Return the [X, Y] coordinate for the center point of the cell that contains the specified text.  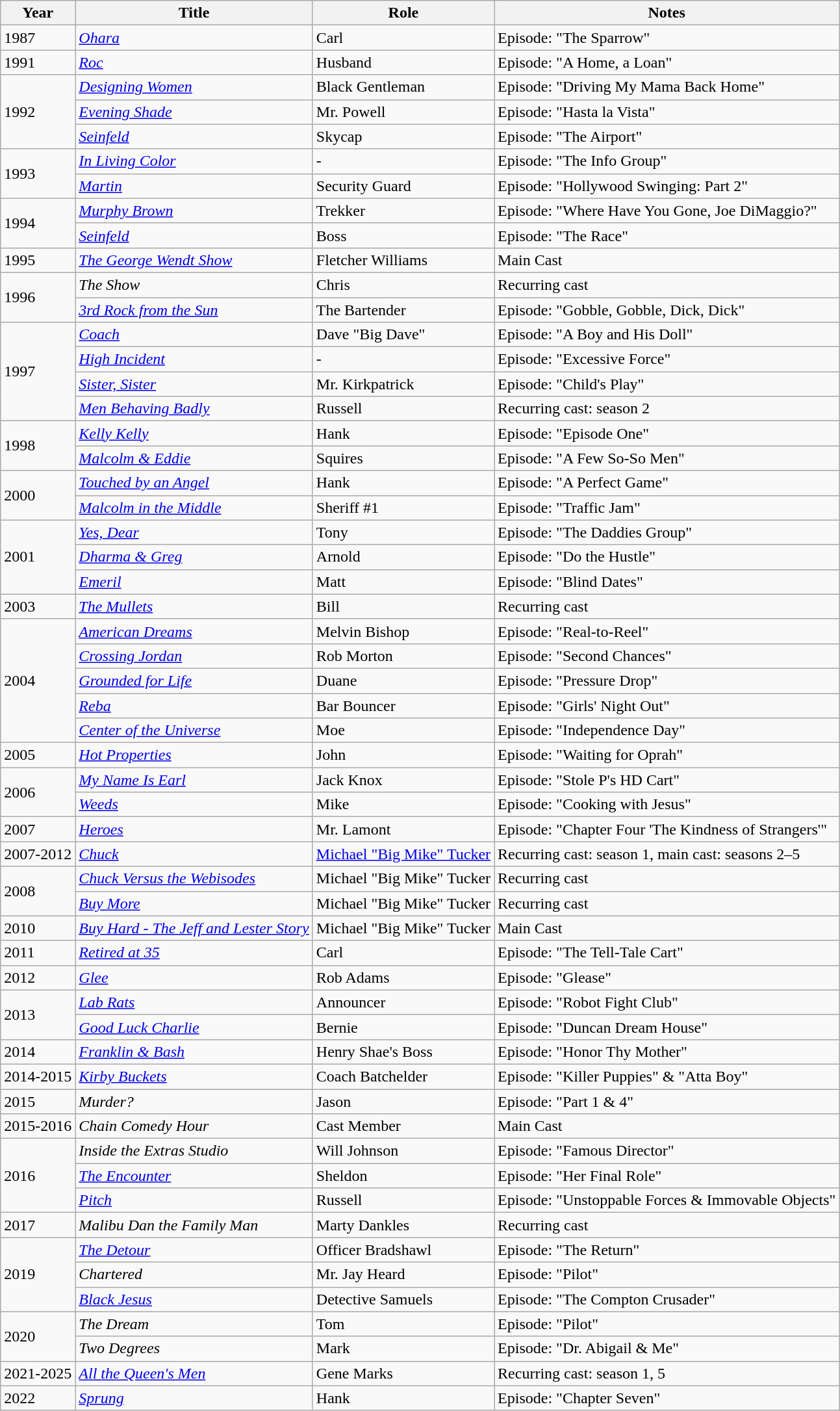
Martin [194, 186]
Kirby Buckets [194, 1076]
Sprung [194, 1398]
Sheldon [403, 1176]
2004 [38, 680]
2007-2012 [38, 854]
Chartered [194, 1275]
Recurring cast: season 1, main cast: seasons 2–5 [667, 854]
Episode: "Hasta la Vista" [667, 112]
Franklin & Bash [194, 1052]
John [403, 755]
Murphy Brown [194, 211]
Coach [194, 335]
2022 [38, 1398]
Episode: "Driving My Mama Back Home" [667, 87]
Buy More [194, 903]
Inside the Extras Studio [194, 1151]
Episode: "The Tell-Tale Cart" [667, 953]
Episode: "Chapter Seven" [667, 1398]
2008 [38, 891]
Episode: "Real-to-Reel" [667, 631]
Episode: "Second Chances" [667, 656]
Episode: "A Few So-So Men" [667, 458]
Marty Dankles [403, 1225]
Skycap [403, 136]
Yes, Dear [194, 532]
1997 [38, 372]
Episode: "Glease" [667, 977]
Good Luck Charlie [194, 1027]
Episode: "The Race" [667, 235]
Chain Comedy Hour [194, 1126]
Will Johnson [403, 1151]
Mr. Lamont [403, 829]
Matt [403, 582]
Roc [194, 62]
Episode: "Famous Director" [667, 1151]
Buy Hard - The Jeff and Lester Story [194, 928]
Jack Knox [403, 780]
Recurring cast: season 2 [667, 409]
Murder? [194, 1102]
Rob Adams [403, 977]
2015 [38, 1102]
Announcer [403, 1002]
Episode: "A Perfect Game" [667, 483]
2014-2015 [38, 1076]
My Name Is Earl [194, 780]
Episode: "The Info Group" [667, 161]
Episode: "Episode One" [667, 434]
Chris [403, 285]
Episode: "The Airport" [667, 136]
1993 [38, 174]
Episode: "The Sparrow" [667, 38]
Episode: "The Return" [667, 1250]
Episode: "Part 1 & 4" [667, 1102]
Touched by an Angel [194, 483]
Episode: "Unstoppable Forces & Immovable Objects" [667, 1200]
Chuck Versus the Webisodes [194, 879]
3rd Rock from the Sun [194, 310]
2005 [38, 755]
Tom [403, 1324]
Coach Batchelder [403, 1076]
Year [38, 13]
2000 [38, 495]
Episode: "Duncan Dream House" [667, 1027]
2016 [38, 1176]
Episode: "Killer Puppies" & "Atta Boy" [667, 1076]
Episode: "Independence Day" [667, 731]
Men Behaving Badly [194, 409]
Melvin Bishop [403, 631]
2007 [38, 829]
Detective Samuels [403, 1299]
Recurring cast: season 1, 5 [667, 1373]
Malcolm in the Middle [194, 508]
Pitch [194, 1200]
The Dream [194, 1324]
Weeds [194, 805]
Dave "Big Dave" [403, 335]
Security Guard [403, 186]
Episode: "Excessive Force" [667, 359]
Designing Women [194, 87]
Emeril [194, 582]
Title [194, 13]
Crossing Jordan [194, 656]
Glee [194, 977]
Episode: "Waiting for Oprah" [667, 755]
Episode: "Dr. Abigail & Me" [667, 1349]
Dharma & Greg [194, 557]
Moe [403, 731]
The George Wendt Show [194, 260]
2001 [38, 557]
Tony [403, 532]
1992 [38, 112]
2020 [38, 1336]
2015-2016 [38, 1126]
Episode: "The Daddies Group" [667, 532]
2006 [38, 792]
Gene Marks [403, 1373]
Heroes [194, 829]
Center of the Universe [194, 731]
American Dreams [194, 631]
The Mullets [194, 606]
All the Queen's Men [194, 1373]
Episode: "Girls' Night Out" [667, 705]
2003 [38, 606]
Officer Bradshawl [403, 1250]
Malibu Dan the Family Man [194, 1225]
Reba [194, 705]
Evening Shade [194, 112]
Episode: "Her Final Role" [667, 1176]
1994 [38, 223]
Bill [403, 606]
Mr. Powell [403, 112]
Fletcher Williams [403, 260]
2010 [38, 928]
Cast Member [403, 1126]
2012 [38, 977]
2014 [38, 1052]
Episode: "Stole P's HD Cart" [667, 780]
Black Jesus [194, 1299]
Episode: "Do the Hustle" [667, 557]
Mark [403, 1349]
Retired at 35 [194, 953]
Duane [403, 680]
The Show [194, 285]
1998 [38, 446]
Episode: "The Compton Crusader" [667, 1299]
1995 [38, 260]
Episode: "A Boy and His Doll" [667, 335]
Episode: "Hollywood Swinging: Part 2" [667, 186]
Role [403, 13]
Bar Bouncer [403, 705]
Episode: "Cooking with Jesus" [667, 805]
The Encounter [194, 1176]
Kelly Kelly [194, 434]
Husband [403, 62]
Episode: "Child's Play" [667, 384]
Two Degrees [194, 1349]
2021-2025 [38, 1373]
Trekker [403, 211]
2019 [38, 1275]
Sheriff #1 [403, 508]
Henry Shae's Boss [403, 1052]
Episode: "Traffic Jam" [667, 508]
2017 [38, 1225]
Squires [403, 458]
Ohara [194, 38]
1996 [38, 297]
The Bartender [403, 310]
The Detour [194, 1250]
Rob Morton [403, 656]
Notes [667, 13]
1991 [38, 62]
Arnold [403, 557]
Sister, Sister [194, 384]
Mr. Jay Heard [403, 1275]
High Incident [194, 359]
Chuck [194, 854]
2011 [38, 953]
Bernie [403, 1027]
Jason [403, 1102]
Episode: "Blind Dates" [667, 582]
Hot Properties [194, 755]
Episode: "A Home, a Loan" [667, 62]
Episode: "Pressure Drop" [667, 680]
2013 [38, 1015]
1987 [38, 38]
Boss [403, 235]
Black Gentleman [403, 87]
Mr. Kirkpatrick [403, 384]
Grounded for Life [194, 680]
Episode: "Where Have You Gone, Joe DiMaggio?" [667, 211]
Episode: "Chapter Four 'The Kindness of Strangers'" [667, 829]
Episode: "Honor Thy Mother" [667, 1052]
Episode: "Gobble, Gobble, Dick, Dick" [667, 310]
Lab Rats [194, 1002]
Mike [403, 805]
Episode: "Robot Fight Club" [667, 1002]
In Living Color [194, 161]
Malcolm & Eddie [194, 458]
